Return the [x, y] coordinate for the center point of the cell that contains the specified text.  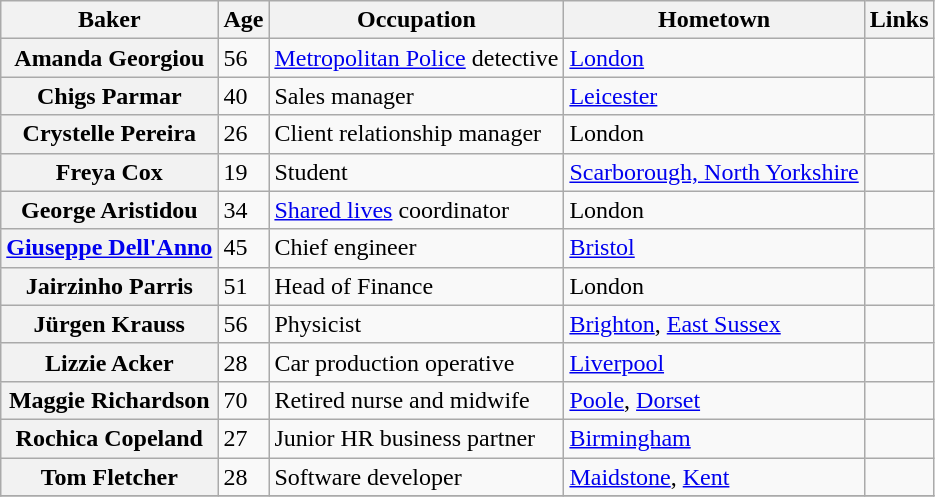
Jürgen Krauss [110, 324]
Tom Fletcher [110, 477]
34 [244, 210]
Shared lives coordinator [416, 210]
Retired nurse and midwife [416, 400]
George Aristidou [110, 210]
Links [899, 20]
Metropolitan Police detective [416, 58]
Baker [110, 20]
Chief engineer [416, 248]
Liverpool [714, 362]
Lizzie Acker [110, 362]
40 [244, 96]
Freya Cox [110, 172]
Client relationship manager [416, 134]
Chigs Parmar [110, 96]
Car production operative [416, 362]
Jairzinho Parris [110, 286]
Hometown [714, 20]
Amanda Georgiou [110, 58]
19 [244, 172]
Software developer [416, 477]
Head of Finance [416, 286]
Birmingham [714, 438]
Student [416, 172]
Brighton, East Sussex [714, 324]
Maidstone, Kent [714, 477]
Sales manager [416, 96]
Scarborough, North Yorkshire [714, 172]
Physicist [416, 324]
Giuseppe Dell'Anno [110, 248]
45 [244, 248]
Maggie Richardson [110, 400]
Occupation [416, 20]
Age [244, 20]
51 [244, 286]
Crystelle Pereira [110, 134]
Rochica Copeland [110, 438]
26 [244, 134]
70 [244, 400]
Junior HR business partner [416, 438]
27 [244, 438]
Bristol [714, 248]
Poole, Dorset [714, 400]
Leicester [714, 96]
